Pinpoint the cell where the given text exists, returning its (x, y) midpoint coordinate. 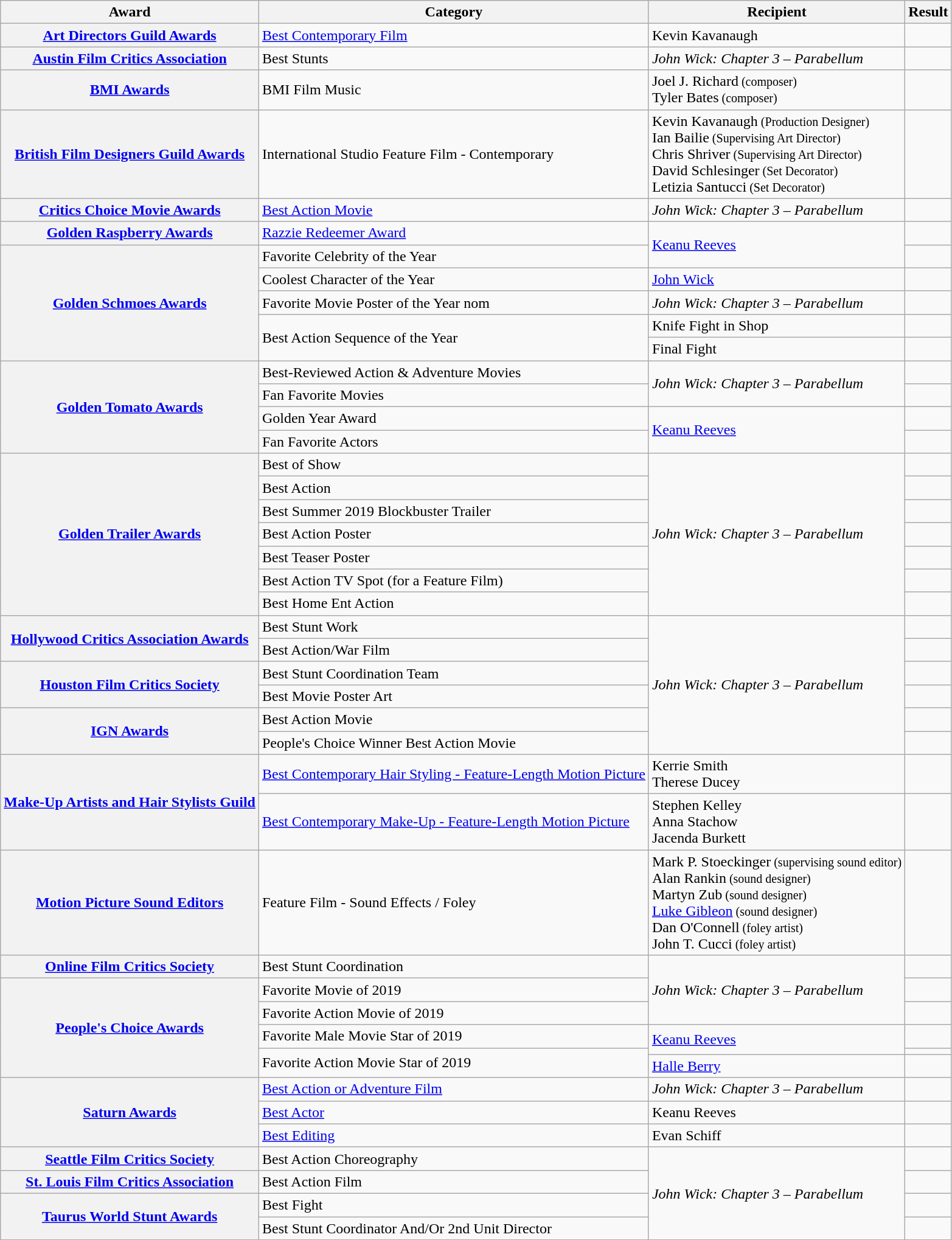
Best Action Choreography (454, 1158)
Result (928, 12)
Favorite Action Movie of 2019 (454, 1013)
Fan Favorite Movies (454, 395)
Best Stunts (454, 58)
Best Movie Poster Art (454, 696)
BMI Awards (130, 90)
Best Stunt Work (454, 627)
Favorite Movie Poster of the Year nom (454, 302)
Saturn Awards (130, 1112)
People's Choice Winner Best Action Movie (454, 743)
Best Stunt Coordination (454, 967)
Online Film Critics Society (130, 967)
Best Action (454, 488)
Best Editing (454, 1135)
Feature Film - Sound Effects / Foley (454, 903)
Art Directors Guild Awards (130, 35)
Kerrie Smith Therese Ducey (776, 774)
Best Stunt Coordinator And/Or 2nd Unit Director (454, 1228)
Seattle Film Critics Society (130, 1158)
Best Action/War Film (454, 650)
Golden Trailer Awards (130, 534)
Favorite Celebrity of the Year (454, 256)
Favorite Movie of 2019 (454, 990)
Golden Tomato Awards (130, 406)
Category (454, 12)
Joel J. Richard (composer) Tyler Bates (composer) (776, 90)
Final Fight (776, 349)
People's Choice Awards (130, 1028)
Favorite Male Movie Star of 2019 (454, 1036)
Golden Schmoes Awards (130, 302)
John Wick (776, 279)
Fan Favorite Actors (454, 442)
St. Louis Film Critics Association (130, 1182)
Best Contemporary Hair Styling - Feature-Length Motion Picture (454, 774)
Houston Film Critics Society (130, 684)
Make-Up Artists and Hair Stylists Guild (130, 802)
Best Action Sequence of the Year (454, 337)
Golden Year Award (454, 419)
Taurus World Stunt Awards (130, 1216)
Best Summer 2019 Blockbuster Trailer (454, 511)
Best Teaser Poster (454, 557)
Best Home Ent Action (454, 604)
Austin Film Critics Association (130, 58)
Motion Picture Sound Editors (130, 903)
Best Stunt Coordination Team (454, 673)
Halle Berry (776, 1066)
Best Action Poster (454, 534)
British Film Designers Guild Awards (130, 154)
Best Action TV Spot (for a Feature Film) (454, 580)
Stephen Kelley Anna Stachow Jacenda Burkett (776, 822)
Best Action or Adventure Film (454, 1089)
BMI Film Music (454, 90)
Golden Raspberry Awards (130, 233)
International Studio Feature Film - Contemporary (454, 154)
Best Contemporary Film (454, 35)
Best Contemporary Make-Up - Feature-Length Motion Picture (454, 822)
Best Actor (454, 1112)
Best Action Film (454, 1182)
Award (130, 12)
Critics Choice Movie Awards (130, 210)
Razzie Redeemer Award (454, 233)
Knife Fight in Shop (776, 326)
Recipient (776, 12)
Best-Reviewed Action & Adventure Movies (454, 372)
Evan Schiff (776, 1135)
IGN Awards (130, 731)
Coolest Character of the Year (454, 279)
Kevin Kavanaugh (776, 35)
Hollywood Critics Association Awards (130, 638)
Best Fight (454, 1205)
Best of Show (454, 465)
Favorite Action Movie Star of 2019 (454, 1062)
